Pinpoint the cell where the given text exists, returning its [x, y] midpoint coordinate. 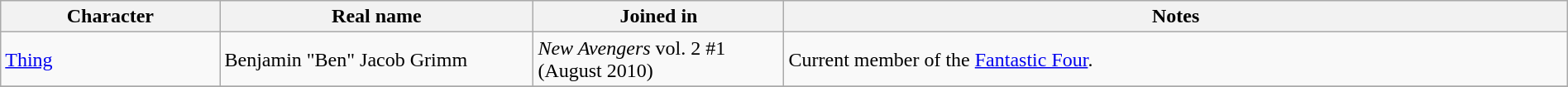
New Avengers vol. 2 #1 (August 2010) [658, 60]
Real name [377, 17]
Current member of the Fantastic Four. [1176, 60]
Character [111, 17]
Thing [111, 60]
Notes [1176, 17]
Joined in [658, 17]
Benjamin "Ben" Jacob Grimm [377, 60]
